Scan for the cell matching the given text and deliver its (X, Y) coordinate at center. 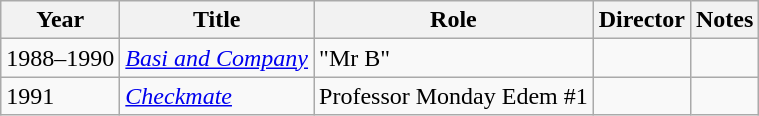
Checkmate (217, 96)
Director (642, 20)
Role (454, 20)
1991 (60, 96)
Title (217, 20)
1988–1990 (60, 58)
Basi and Company (217, 58)
"Mr B" (454, 58)
Notes (724, 20)
Year (60, 20)
Professor Monday Edem #1 (454, 96)
